Extract the (X, Y) coordinate from the center of the cell holding the provided text.  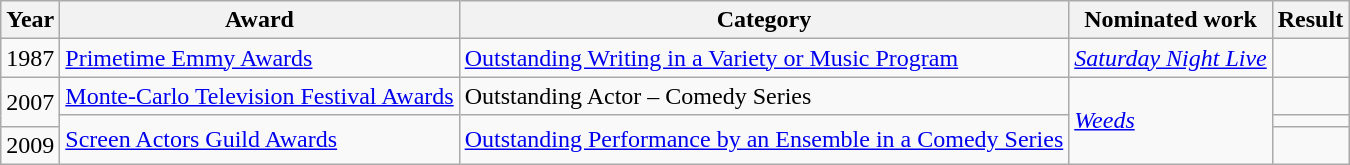
Award (260, 20)
2009 (30, 145)
Monte-Carlo Television Festival Awards (260, 96)
Outstanding Actor – Comedy Series (764, 96)
Weeds (1171, 120)
Screen Actors Guild Awards (260, 140)
Outstanding Performance by an Ensemble in a Comedy Series (764, 140)
Primetime Emmy Awards (260, 58)
Saturday Night Live (1171, 58)
Year (30, 20)
2007 (30, 102)
Outstanding Writing in a Variety or Music Program (764, 58)
1987 (30, 58)
Result (1310, 20)
Nominated work (1171, 20)
Category (764, 20)
